From the cell containing the given text, extract its center point as (x, y) coordinate. 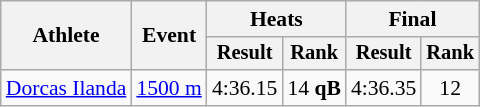
4:36.35 (384, 88)
14 qB (314, 88)
12 (450, 88)
Event (168, 36)
Heats (276, 19)
Dorcas Ilanda (66, 88)
1500 m (168, 88)
Athlete (66, 36)
4:36.15 (244, 88)
Final (412, 19)
